Return the (x, y) coordinate for the center point of the cell that contains the specified text.  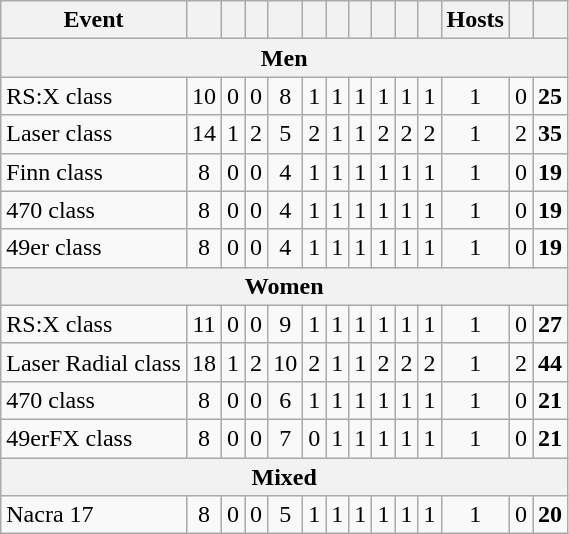
20 (550, 515)
49erFX class (94, 438)
7 (286, 438)
Event (94, 20)
Laser Radial class (94, 362)
Laser class (94, 134)
Hosts (475, 20)
Nacra 17 (94, 515)
6 (286, 400)
Mixed (284, 477)
35 (550, 134)
27 (550, 324)
14 (204, 134)
9 (286, 324)
Finn class (94, 172)
Men (284, 58)
25 (550, 96)
Women (284, 286)
18 (204, 362)
11 (204, 324)
49er class (94, 248)
44 (550, 362)
